Locate the cell with the specified text and output its [X, Y] center coordinate. 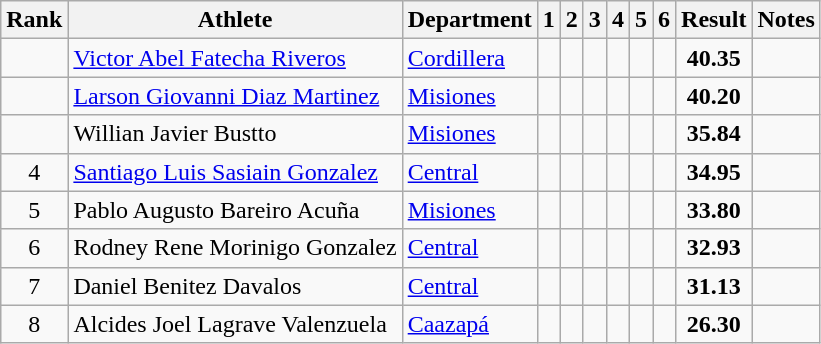
40.20 [714, 96]
26.30 [714, 324]
34.95 [714, 172]
Caazapá [470, 324]
Rank [34, 20]
Result [714, 20]
Larson Giovanni Diaz Martinez [235, 96]
Santiago Luis Sasiain Gonzalez [235, 172]
Rodney Rene Morinigo Gonzalez [235, 248]
Alcides Joel Lagrave Valenzuela [235, 324]
Department [470, 20]
Cordillera [470, 58]
40.35 [714, 58]
1 [548, 20]
3 [594, 20]
Pablo Augusto Bareiro Acuña [235, 210]
8 [34, 324]
31.13 [714, 286]
Athlete [235, 20]
Victor Abel Fatecha Riveros [235, 58]
32.93 [714, 248]
35.84 [714, 134]
Daniel Benitez Davalos [235, 286]
2 [572, 20]
33.80 [714, 210]
7 [34, 286]
Notes [786, 20]
Willian Javier Bustto [235, 134]
